From the cell containing the given text, extract its center point as (x, y) coordinate. 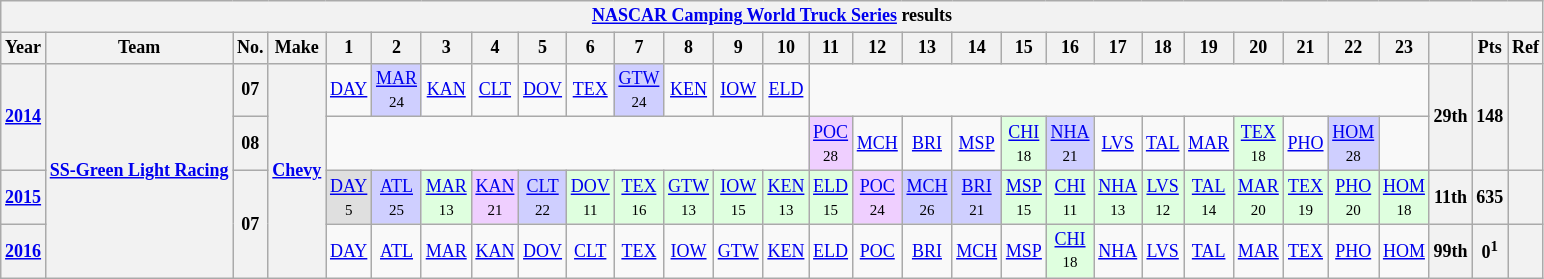
635 (1490, 197)
HOM (1404, 251)
MAR13 (446, 197)
BRI21 (977, 197)
KEN13 (786, 197)
MCH26 (927, 197)
8 (689, 48)
NHA21 (1070, 144)
ELD15 (831, 197)
01 (1490, 251)
11 (831, 48)
6 (590, 48)
9 (738, 48)
NHA (1118, 251)
HOM28 (1354, 144)
10 (786, 48)
20 (1258, 48)
MSP15 (1024, 197)
GTW (738, 251)
ATL25 (397, 197)
DAY5 (349, 197)
Team (138, 48)
PHO20 (1354, 197)
NHA13 (1118, 197)
POC28 (831, 144)
12 (877, 48)
GTW13 (689, 197)
3 (446, 48)
23 (1404, 48)
TAL14 (1209, 197)
Make (297, 48)
99th (1450, 251)
POC24 (877, 197)
CHI11 (1070, 197)
13 (927, 48)
CLT22 (543, 197)
MAR24 (397, 90)
08 (250, 144)
DOV11 (590, 197)
19 (1209, 48)
22 (1354, 48)
POC (877, 251)
2015 (24, 197)
17 (1118, 48)
2016 (24, 251)
Chevy (297, 170)
No. (250, 48)
IOW15 (738, 197)
Pts (1490, 48)
14 (977, 48)
ATL (397, 251)
15 (1024, 48)
11th (1450, 197)
Ref (1526, 48)
MAR20 (1258, 197)
5 (543, 48)
KAN21 (495, 197)
1 (349, 48)
16 (1070, 48)
Year (24, 48)
4 (495, 48)
7 (639, 48)
NASCAR Camping World Truck Series results (772, 16)
148 (1490, 116)
TEX18 (1258, 144)
18 (1163, 48)
SS-Green Light Racing (138, 170)
2 (397, 48)
TEX16 (639, 197)
2014 (24, 116)
21 (1306, 48)
TEX19 (1306, 197)
GTW24 (639, 90)
LVS12 (1163, 197)
29th (1450, 116)
HOM18 (1404, 197)
